Return the [X, Y] coordinate for the center point of the cell that contains the specified text.  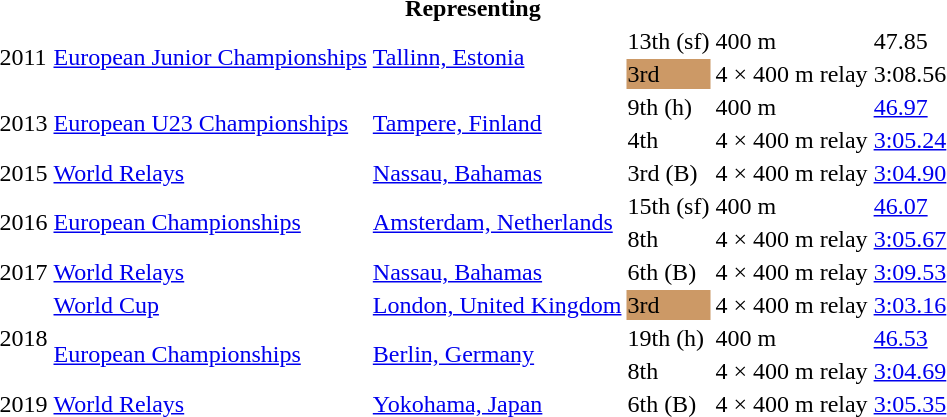
15th (sf) [668, 206]
6th (B) [668, 272]
Tallinn, Estonia [497, 58]
Berlin, Germany [497, 354]
Amsterdam, Netherlands [497, 222]
9th (h) [668, 107]
Tampere, Finland [497, 124]
4th [668, 140]
13th (sf) [668, 41]
European Junior Championships [210, 58]
London, United Kingdom [497, 305]
World Cup [210, 305]
19th (h) [668, 338]
3rd (B) [668, 173]
European U23 Championships [210, 124]
